Extract the [x, y] coordinate from the center of the cell holding the provided text.  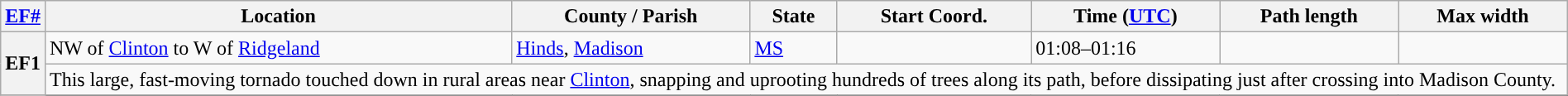
County / Parish [631, 17]
01:08–01:16 [1126, 48]
Hinds, Madison [631, 48]
Path length [1309, 17]
State [794, 17]
NW of Clinton to W of Ridgeland [278, 48]
Location [278, 17]
Max width [1484, 17]
Start Coord. [935, 17]
EF# [23, 17]
EF1 [23, 64]
MS [794, 48]
Time (UTC) [1126, 17]
